Provide the (x, y) coordinate of the cell's center where the given text is located.  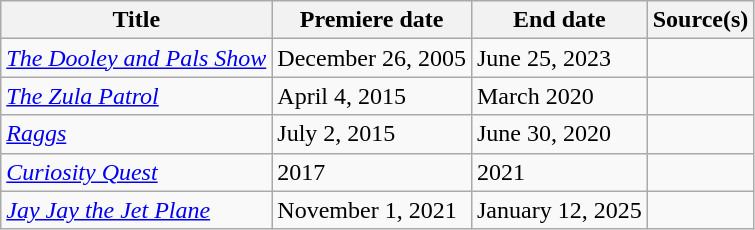
The Zula Patrol (136, 96)
Raggs (136, 134)
July 2, 2015 (372, 134)
March 2020 (559, 96)
June 25, 2023 (559, 58)
Premiere date (372, 20)
Title (136, 20)
Source(s) (700, 20)
Jay Jay the Jet Plane (136, 210)
December 26, 2005 (372, 58)
2017 (372, 172)
June 30, 2020 (559, 134)
The Dooley and Pals Show (136, 58)
November 1, 2021 (372, 210)
January 12, 2025 (559, 210)
End date (559, 20)
2021 (559, 172)
April 4, 2015 (372, 96)
Curiosity Quest (136, 172)
